From the cell containing the given text, extract its center point as (X, Y) coordinate. 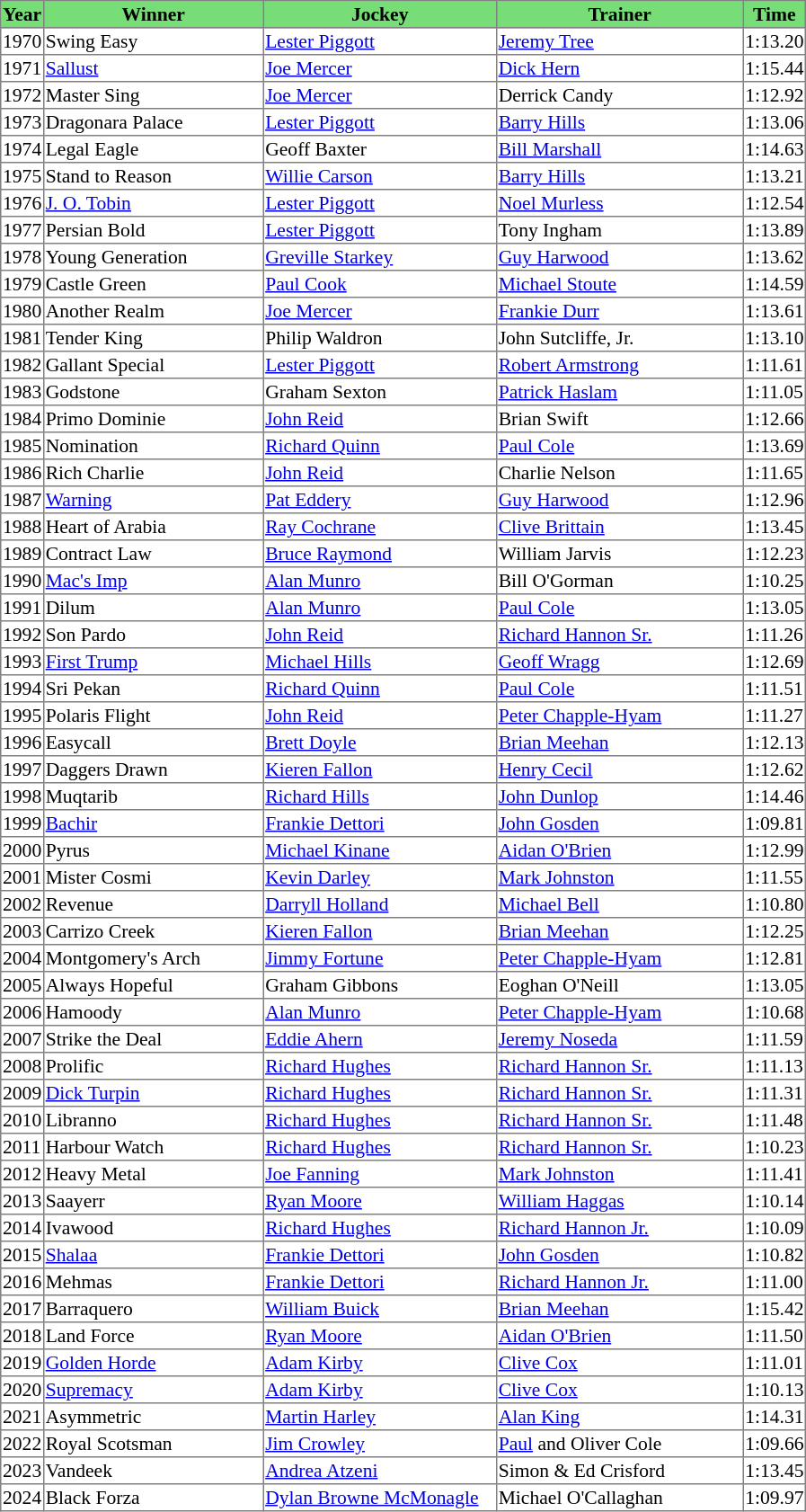
1995 (22, 716)
Stand to Reason (153, 176)
1:12.69 (775, 662)
Nomination (153, 446)
William Buick (380, 1309)
1978 (22, 257)
1:10.13 (775, 1390)
Jim Crowley (380, 1444)
Alan King (619, 1417)
Gallant Special (153, 365)
1:11.27 (775, 716)
2004 (22, 958)
2022 (22, 1444)
Polaris Flight (153, 716)
1:11.26 (775, 635)
1:11.59 (775, 1039)
Son Pardo (153, 635)
2001 (22, 877)
1988 (22, 527)
Geoff Baxter (380, 149)
Rich Charlie (153, 473)
1993 (22, 662)
1:11.51 (775, 689)
Charlie Nelson (619, 473)
1:13.06 (775, 122)
Michael Bell (619, 904)
Graham Gibbons (380, 985)
Trainer (619, 14)
Saayerr (153, 1201)
1:12.13 (775, 743)
Prolific (153, 1066)
Andrea Atzeni (380, 1471)
Barraquero (153, 1309)
Heart of Arabia (153, 527)
2023 (22, 1471)
Time (775, 14)
First Trump (153, 662)
Paul Cook (380, 284)
Bachir (153, 823)
1:13.62 (775, 257)
1973 (22, 122)
Dilum (153, 608)
Dylan Browne McMonagle (380, 1498)
Another Realm (153, 311)
2020 (22, 1390)
Michael Kinane (380, 850)
1:10.09 (775, 1228)
J. O. Tobin (153, 203)
Philip Waldron (380, 338)
Robert Armstrong (619, 365)
Brian Swift (619, 419)
1:12.25 (775, 931)
Muqtarib (153, 796)
1994 (22, 689)
Bill O'Gorman (619, 581)
2014 (22, 1228)
Noel Murless (619, 203)
2024 (22, 1498)
1997 (22, 769)
Supremacy (153, 1390)
Montgomery's Arch (153, 958)
1:10.25 (775, 581)
Geoff Wragg (619, 662)
1984 (22, 419)
1:15.44 (775, 68)
Black Forza (153, 1498)
2008 (22, 1066)
1:11.00 (775, 1282)
1:11.41 (775, 1174)
1:13.89 (775, 230)
Jeremy Tree (619, 41)
Libranno (153, 1120)
Bill Marshall (619, 149)
Shalaa (153, 1255)
Tender King (153, 338)
1:11.31 (775, 1093)
Michael O'Callaghan (619, 1498)
Mister Cosmi (153, 877)
Richard Hills (380, 796)
1987 (22, 500)
Sri Pekan (153, 689)
Contract Law (153, 554)
1991 (22, 608)
Frankie Durr (619, 311)
Simon & Ed Crisford (619, 1471)
1990 (22, 581)
2006 (22, 1012)
1:13.61 (775, 311)
Jimmy Fortune (380, 958)
Royal Scotsman (153, 1444)
Castle Green (153, 284)
1:10.80 (775, 904)
Year (22, 14)
Mac's Imp (153, 581)
1:10.14 (775, 1201)
1:12.81 (775, 958)
1999 (22, 823)
1:15.42 (775, 1309)
2009 (22, 1093)
1:10.82 (775, 1255)
1:10.68 (775, 1012)
Willie Carson (380, 176)
1998 (22, 796)
1:12.92 (775, 95)
Sallust (153, 68)
2016 (22, 1282)
1974 (22, 149)
Strike the Deal (153, 1039)
1:11.01 (775, 1363)
1975 (22, 176)
Dick Hern (619, 68)
Harbour Watch (153, 1147)
2013 (22, 1201)
Dick Turpin (153, 1093)
1992 (22, 635)
Tony Ingham (619, 230)
2000 (22, 850)
1971 (22, 68)
1:12.66 (775, 419)
2011 (22, 1147)
1:12.99 (775, 850)
Jeremy Noseda (619, 1039)
1:12.62 (775, 769)
1996 (22, 743)
Graham Sexton (380, 392)
Young Generation (153, 257)
Henry Cecil (619, 769)
Vandeek (153, 1471)
Eddie Ahern (380, 1039)
1985 (22, 446)
1982 (22, 365)
2003 (22, 931)
1:13.10 (775, 338)
Godstone (153, 392)
Derrick Candy (619, 95)
William Haggas (619, 1201)
Pat Eddery (380, 500)
Winner (153, 14)
1:13.69 (775, 446)
1:09.66 (775, 1444)
Pyrus (153, 850)
1:11.55 (775, 877)
Warning (153, 500)
1981 (22, 338)
2017 (22, 1309)
Eoghan O'Neill (619, 985)
1:11.65 (775, 473)
1976 (22, 203)
Greville Starkey (380, 257)
1:14.31 (775, 1417)
2021 (22, 1417)
John Dunlop (619, 796)
John Sutcliffe, Jr. (619, 338)
2018 (22, 1336)
Ray Cochrane (380, 527)
2010 (22, 1120)
Carrizo Creek (153, 931)
Master Sing (153, 95)
1:14.59 (775, 284)
2015 (22, 1255)
Swing Easy (153, 41)
Hamoody (153, 1012)
Dragonara Palace (153, 122)
Revenue (153, 904)
1:12.96 (775, 500)
Mehmas (153, 1282)
Primo Dominie (153, 419)
Kevin Darley (380, 877)
Darryll Holland (380, 904)
1:11.48 (775, 1120)
2019 (22, 1363)
Easycall (153, 743)
1980 (22, 311)
Michael Stoute (619, 284)
William Jarvis (619, 554)
Brett Doyle (380, 743)
1:11.50 (775, 1336)
1989 (22, 554)
Martin Harley (380, 1417)
1:09.97 (775, 1498)
1:12.23 (775, 554)
Patrick Haslam (619, 392)
Clive Brittain (619, 527)
2012 (22, 1174)
Always Hopeful (153, 985)
1:13.20 (775, 41)
1:13.21 (775, 176)
1972 (22, 95)
Legal Eagle (153, 149)
Land Force (153, 1336)
Paul and Oliver Cole (619, 1444)
Ivawood (153, 1228)
Asymmetric (153, 1417)
1983 (22, 392)
1977 (22, 230)
Heavy Metal (153, 1174)
2002 (22, 904)
1:11.13 (775, 1066)
1986 (22, 473)
1:12.54 (775, 203)
2007 (22, 1039)
Daggers Drawn (153, 769)
Golden Horde (153, 1363)
Persian Bold (153, 230)
1:11.05 (775, 392)
Joe Fanning (380, 1174)
Michael Hills (380, 662)
1:14.46 (775, 796)
Bruce Raymond (380, 554)
1979 (22, 284)
1970 (22, 41)
1:10.23 (775, 1147)
1:14.63 (775, 149)
1:11.61 (775, 365)
1:09.81 (775, 823)
2005 (22, 985)
Jockey (380, 14)
